From the cell containing the given text, extract its center point as (X, Y) coordinate. 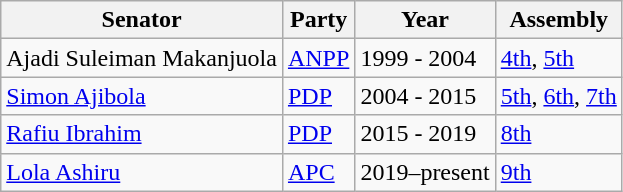
4th, 5th (558, 58)
Assembly (558, 20)
Rafiu Ibrahim (142, 134)
APC (318, 172)
ANPP (318, 58)
Senator (142, 20)
8th (558, 134)
9th (558, 172)
Party (318, 20)
2004 - 2015 (425, 96)
2019–present (425, 172)
Ajadi Suleiman Makanjuola (142, 58)
5th, 6th, 7th (558, 96)
2015 - 2019 (425, 134)
Year (425, 20)
Lola Ashiru (142, 172)
Simon Ajibola (142, 96)
1999 - 2004 (425, 58)
